Determine the [x, y] coordinate at the center of the cell enclosing the given text.  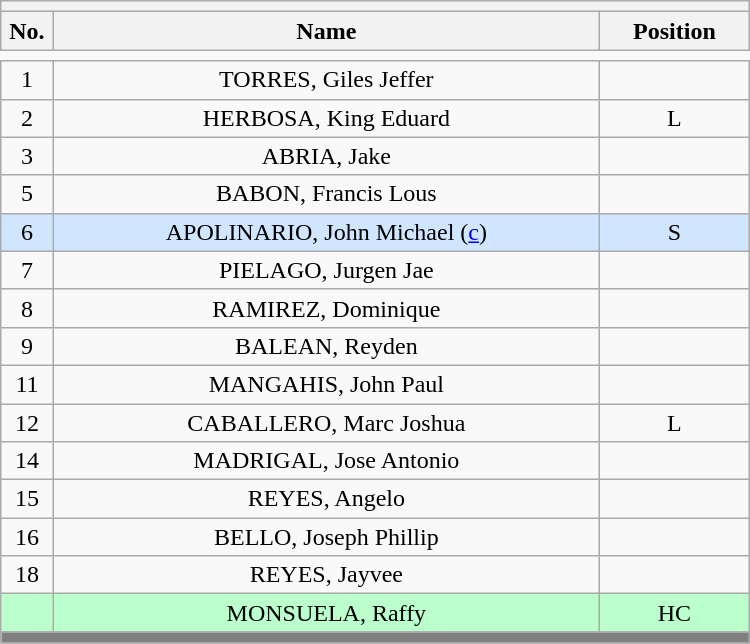
3 [27, 156]
MADRIGAL, Jose Antonio [326, 461]
PIELAGO, Jurgen Jae [326, 270]
HC [675, 613]
BELLO, Joseph Phillip [326, 537]
16 [27, 537]
Name [326, 31]
REYES, Jayvee [326, 575]
BABON, Francis Lous [326, 194]
No. [27, 31]
Position [675, 31]
HERBOSA, King Eduard [326, 118]
7 [27, 270]
BALEAN, Reyden [326, 346]
CABALLERO, Marc Joshua [326, 423]
MONSUELA, Raffy [326, 613]
6 [27, 232]
2 [27, 118]
12 [27, 423]
5 [27, 194]
MANGAHIS, John Paul [326, 384]
18 [27, 575]
11 [27, 384]
ABRIA, Jake [326, 156]
9 [27, 346]
8 [27, 308]
APOLINARIO, John Michael (c) [326, 232]
S [675, 232]
TORRES, Giles Jeffer [326, 80]
14 [27, 461]
REYES, Angelo [326, 499]
1 [27, 80]
15 [27, 499]
RAMIREZ, Dominique [326, 308]
